Return the (x, y) coordinate for the center point of the cell that contains the specified text.  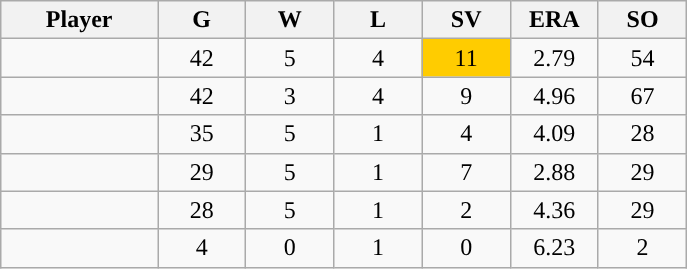
2.88 (554, 172)
3 (290, 96)
W (290, 20)
35 (202, 134)
Player (80, 20)
9 (466, 96)
11 (466, 58)
54 (642, 58)
SV (466, 20)
4.09 (554, 134)
2.79 (554, 58)
6.23 (554, 248)
67 (642, 96)
4.36 (554, 210)
ERA (554, 20)
L (378, 20)
7 (466, 172)
SO (642, 20)
G (202, 20)
4.96 (554, 96)
